For the text-containing cell, return its midpoint in [x, y] coordinate format. 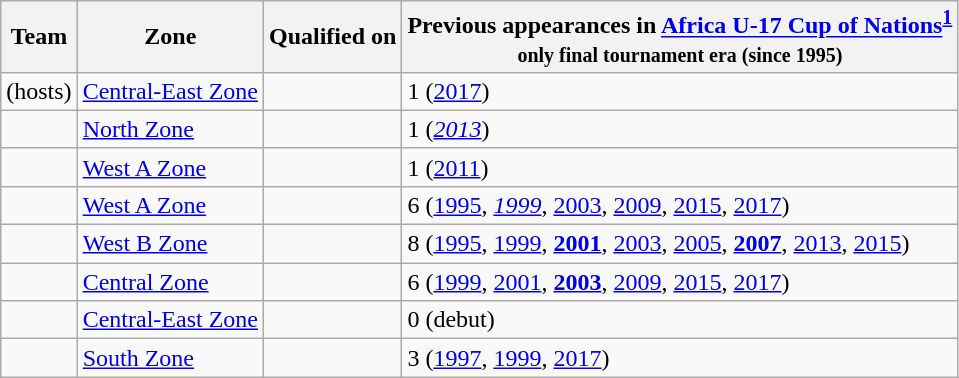
West B Zone [170, 244]
(hosts) [39, 91]
Central Zone [170, 282]
6 (1999, 2001, 2003, 2009, 2015, 2017) [680, 282]
6 (1995, 1999, 2003, 2009, 2015, 2017) [680, 205]
1 (2013) [680, 129]
8 (1995, 1999, 2001, 2003, 2005, 2007, 2013, 2015) [680, 244]
Zone [170, 37]
0 (debut) [680, 320]
Previous appearances in Africa U-17 Cup of Nations1only final tournament era (since 1995) [680, 37]
Qualified on [332, 37]
1 (2017) [680, 91]
North Zone [170, 129]
South Zone [170, 358]
3 (1997, 1999, 2017) [680, 358]
1 (2011) [680, 167]
Team [39, 37]
